Determine the [X, Y] coordinate at the center of the cell enclosing the given text.  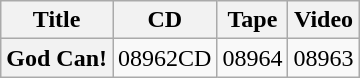
08962CD [164, 58]
God Can! [57, 58]
Tape [252, 20]
08963 [324, 58]
Title [57, 20]
08964 [252, 58]
Video [324, 20]
CD [164, 20]
